Return (X, Y) of the center of cell containing provided text 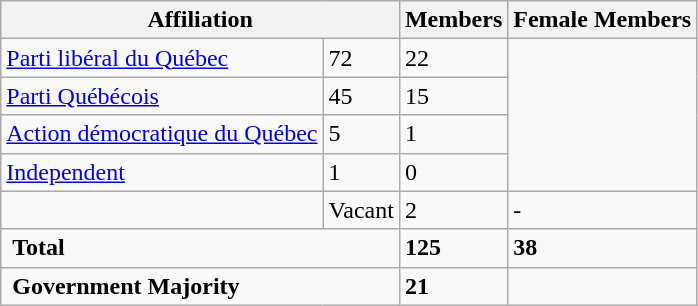
38 (602, 248)
Vacant (361, 210)
125 (453, 248)
Government Majority (200, 286)
21 (453, 286)
- (602, 210)
Affiliation (200, 20)
72 (361, 58)
5 (361, 134)
Female Members (602, 20)
Total (200, 248)
Independent (162, 172)
15 (453, 96)
45 (361, 96)
0 (453, 172)
Parti Québécois (162, 96)
Members (453, 20)
Parti libéral du Québec (162, 58)
Action démocratique du Québec (162, 134)
22 (453, 58)
2 (453, 210)
